Determine the [x, y] coordinate at the center of the cell enclosing the given text.  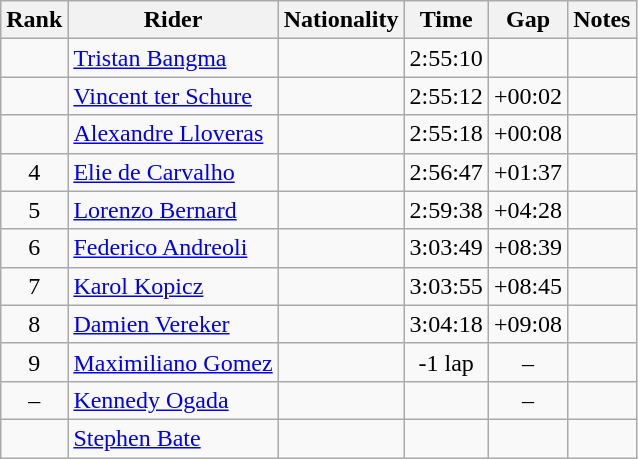
2:56:47 [446, 172]
Nationality [341, 20]
3:03:55 [446, 286]
Vincent ter Schure [173, 96]
Elie de Carvalho [173, 172]
Damien Vereker [173, 324]
Rider [173, 20]
5 [34, 210]
+00:08 [528, 134]
+09:08 [528, 324]
Rank [34, 20]
9 [34, 362]
7 [34, 286]
-1 lap [446, 362]
8 [34, 324]
4 [34, 172]
6 [34, 248]
Lorenzo Bernard [173, 210]
Stephen Bate [173, 438]
Alexandre Lloveras [173, 134]
2:55:18 [446, 134]
3:04:18 [446, 324]
Time [446, 20]
+00:02 [528, 96]
Notes [602, 20]
+08:39 [528, 248]
+08:45 [528, 286]
2:59:38 [446, 210]
+04:28 [528, 210]
3:03:49 [446, 248]
2:55:10 [446, 58]
Federico Andreoli [173, 248]
Tristan Bangma [173, 58]
Karol Kopicz [173, 286]
Gap [528, 20]
+01:37 [528, 172]
2:55:12 [446, 96]
Maximiliano Gomez [173, 362]
Kennedy Ogada [173, 400]
